Find where the given text appears and provide that cell's center as [X, Y] coordinate. 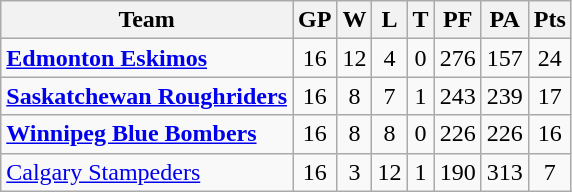
157 [504, 58]
239 [504, 96]
Pts [550, 20]
24 [550, 58]
17 [550, 96]
Team [147, 20]
Edmonton Eskimos [147, 58]
276 [458, 58]
Calgary Stampeders [147, 172]
PA [504, 20]
243 [458, 96]
L [390, 20]
313 [504, 172]
Winnipeg Blue Bombers [147, 134]
T [420, 20]
4 [390, 58]
W [354, 20]
PF [458, 20]
Saskatchewan Roughriders [147, 96]
190 [458, 172]
GP [315, 20]
3 [354, 172]
